For the text-containing cell, return its midpoint in [X, Y] coordinate format. 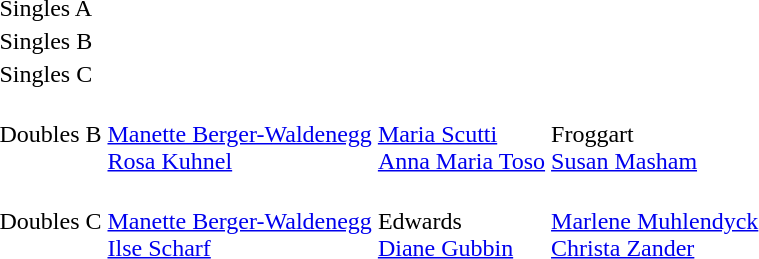
Maria Scutti Anna Maria Toso [461, 134]
Manette Berger-Waldenegg Rosa Kuhnel [240, 134]
